Output the (X, Y) coordinate of the center of the cell containing the given text.  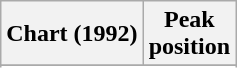
Peakposition (189, 34)
Chart (1992) (72, 34)
